Output the (x, y) coordinate of the center of the cell containing the given text.  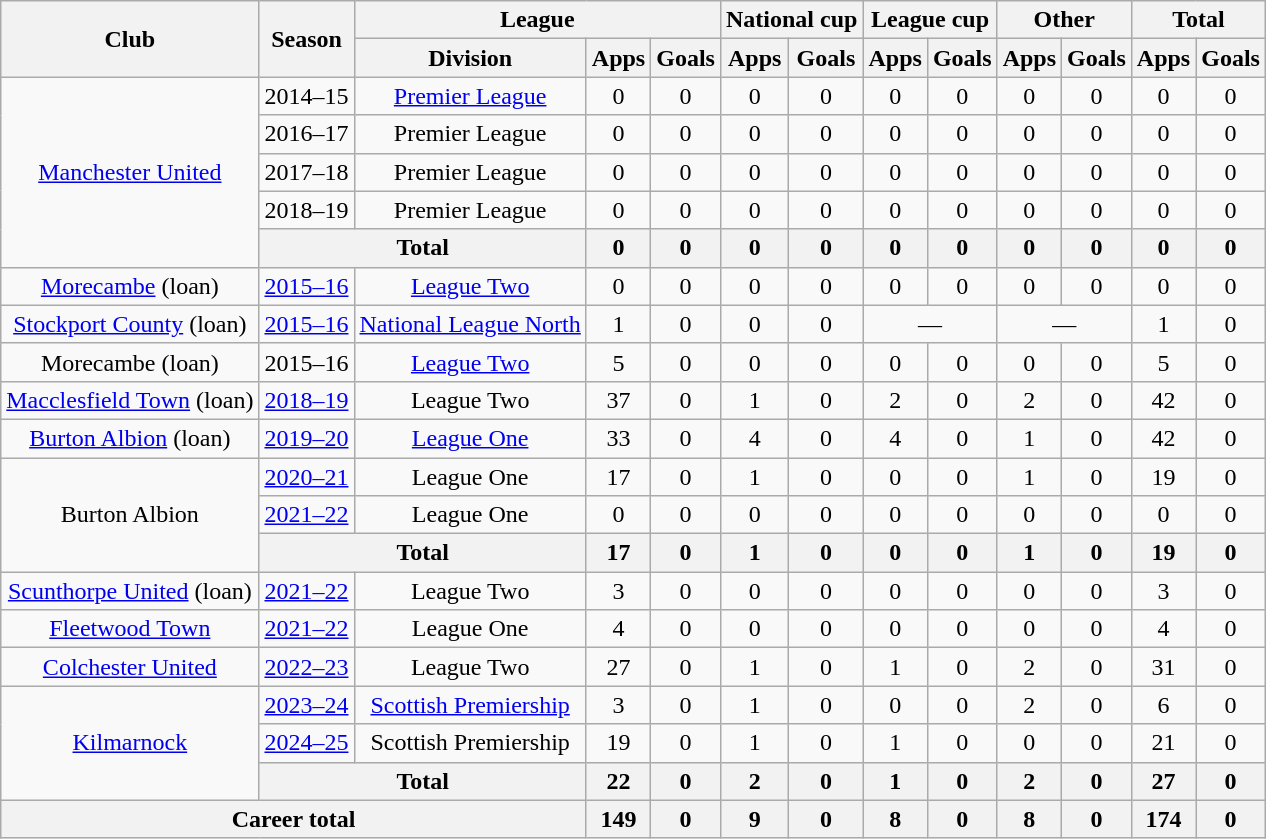
Other (1064, 20)
League (537, 20)
149 (618, 819)
2020–21 (306, 477)
37 (618, 400)
Colchester United (130, 667)
31 (1163, 667)
National cup (791, 20)
2022–23 (306, 667)
6 (1163, 705)
22 (618, 781)
2016–17 (306, 134)
Kilmarnock (130, 743)
9 (754, 819)
Scunthorpe United (loan) (130, 591)
National League North (470, 324)
2024–25 (306, 743)
21 (1163, 743)
Club (130, 39)
Season (306, 39)
Division (470, 58)
Fleetwood Town (130, 629)
Stockport County (loan) (130, 324)
Manchester United (130, 172)
2017–18 (306, 172)
Macclesfield Town (loan) (130, 400)
2014–15 (306, 96)
33 (618, 438)
Burton Albion (loan) (130, 438)
2023–24 (306, 705)
League cup (930, 20)
Career total (294, 819)
2019–20 (306, 438)
Burton Albion (130, 515)
174 (1163, 819)
